Capture the cell that displays the provided text and extract its [X, Y] central coordinate. 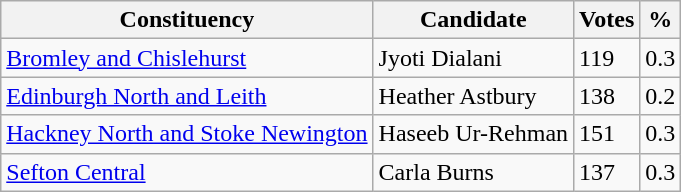
Sefton Central [187, 172]
137 [607, 172]
Haseeb Ur-Rehman [474, 134]
Hackney North and Stoke Newington [187, 134]
138 [607, 96]
0.2 [660, 96]
Jyoti Dialani [474, 58]
Constituency [187, 20]
% [660, 20]
Bromley and Chislehurst [187, 58]
Edinburgh North and Leith [187, 96]
151 [607, 134]
Candidate [474, 20]
Votes [607, 20]
119 [607, 58]
Heather Astbury [474, 96]
Carla Burns [474, 172]
